From the cell containing the given text, extract its center point as [x, y] coordinate. 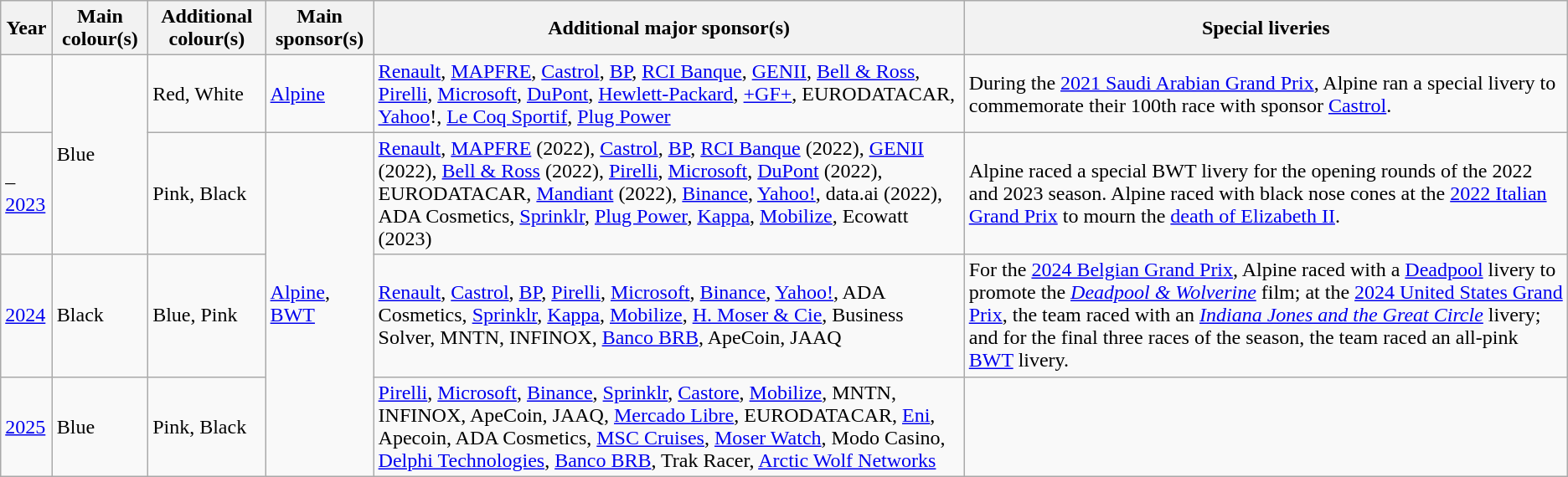
Alpine [320, 94]
–2023 [27, 193]
Blue, Pink [207, 315]
Red, White [207, 94]
Main colour(s) [100, 28]
Main sponsor(s) [320, 28]
During the 2021 Saudi Arabian Grand Prix, Alpine ran a special livery to commemorate their 100th race with sponsor Castrol. [1266, 94]
Additional colour(s) [207, 28]
Special liveries [1266, 28]
Year [27, 28]
2024 [27, 315]
Black [100, 315]
Alpine, BWT [320, 305]
2025 [27, 427]
Additional major sponsor(s) [668, 28]
